Scan for the cell matching the given text and deliver its [x, y] coordinate at center. 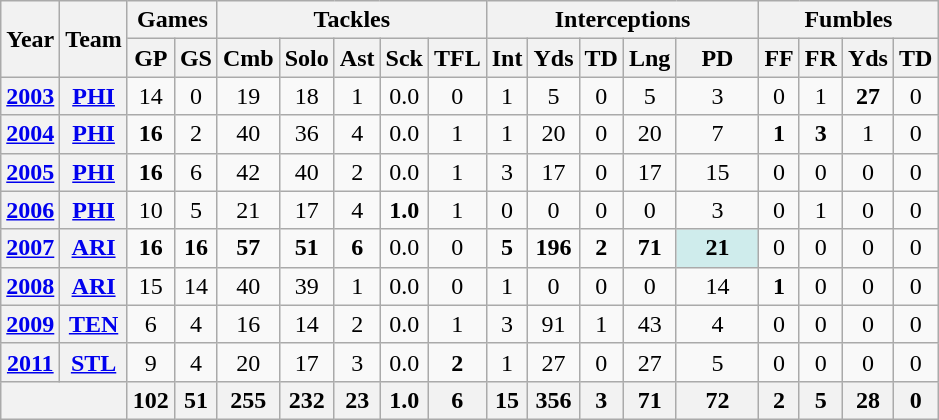
42 [248, 172]
Fumbles [848, 20]
2004 [30, 134]
2005 [30, 172]
43 [649, 324]
7 [718, 134]
FF [779, 58]
19 [248, 96]
Ast [357, 58]
36 [306, 134]
GS [196, 58]
255 [248, 400]
232 [306, 400]
39 [306, 286]
91 [554, 324]
28 [868, 400]
GP [150, 58]
10 [150, 210]
Tackles [352, 20]
Games [172, 20]
Cmb [248, 58]
57 [248, 248]
PD [718, 58]
23 [357, 400]
72 [718, 400]
Interceptions [622, 20]
2006 [30, 210]
Year [30, 39]
Lng [649, 58]
2011 [30, 362]
196 [554, 248]
2003 [30, 96]
9 [150, 362]
2008 [30, 286]
Sck [404, 58]
STL [94, 362]
Solo [306, 58]
TEN [94, 324]
TFL [457, 58]
Team [94, 39]
2007 [30, 248]
102 [150, 400]
2009 [30, 324]
18 [306, 96]
Int [507, 58]
356 [554, 400]
FR [820, 58]
